Locate the cell with the specified text and output its [x, y] center coordinate. 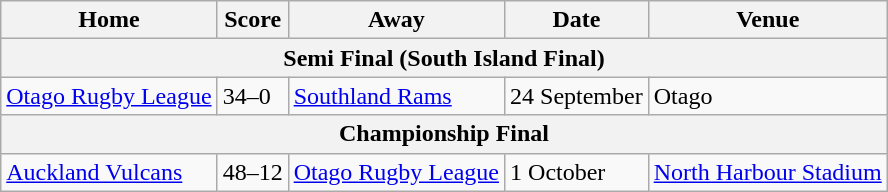
Date [577, 20]
Away [396, 20]
Score [252, 20]
Championship Final [444, 134]
1 October [577, 172]
Southland Rams [396, 96]
Home [109, 20]
Auckland Vulcans [109, 172]
North Harbour Stadium [768, 172]
48–12 [252, 172]
24 September [577, 96]
34–0 [252, 96]
Venue [768, 20]
Semi Final (South Island Final) [444, 58]
Otago [768, 96]
